Output the [x, y] coordinate of the center of the cell containing the given text.  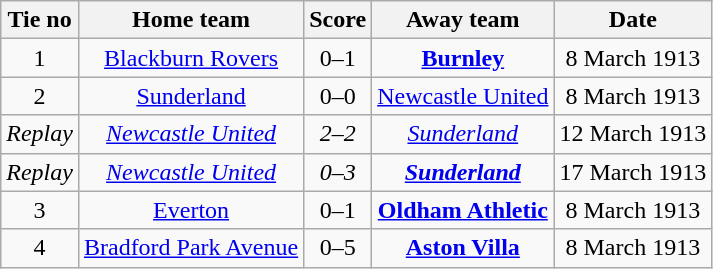
Aston Villa [463, 248]
12 March 1913 [633, 134]
Away team [463, 20]
4 [40, 248]
2 [40, 96]
Home team [190, 20]
Score [338, 20]
2–2 [338, 134]
1 [40, 58]
Oldham Athletic [463, 210]
0–5 [338, 248]
Burnley [463, 58]
Everton [190, 210]
Blackburn Rovers [190, 58]
Bradford Park Avenue [190, 248]
0–3 [338, 172]
3 [40, 210]
0–0 [338, 96]
Date [633, 20]
17 March 1913 [633, 172]
Tie no [40, 20]
